Locate the cell with the specified text and output its [x, y] center coordinate. 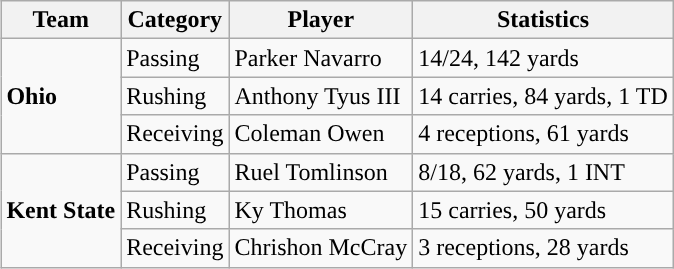
3 receptions, 28 yards [544, 248]
Player [321, 20]
Category [175, 20]
Kent State [61, 210]
Team [61, 20]
4 receptions, 61 yards [544, 134]
8/18, 62 yards, 1 INT [544, 172]
Chrishon McCray [321, 248]
Parker Navarro [321, 58]
15 carries, 50 yards [544, 210]
Statistics [544, 20]
Ruel Tomlinson [321, 172]
Coleman Owen [321, 134]
Ohio [61, 96]
Ky Thomas [321, 210]
14 carries, 84 yards, 1 TD [544, 96]
14/24, 142 yards [544, 58]
Anthony Tyus III [321, 96]
